From the cell containing the given text, extract its center point as [x, y] coordinate. 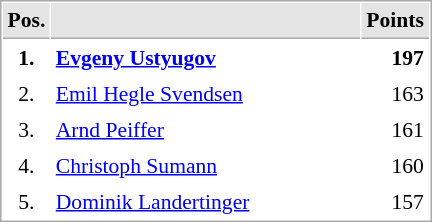
161 [396, 129]
Christoph Sumann [206, 165]
Pos. [26, 21]
Points [396, 21]
3. [26, 129]
4. [26, 165]
Emil Hegle Svendsen [206, 93]
1. [26, 57]
197 [396, 57]
163 [396, 93]
Evgeny Ustyugov [206, 57]
Dominik Landertinger [206, 201]
5. [26, 201]
160 [396, 165]
157 [396, 201]
Arnd Peiffer [206, 129]
2. [26, 93]
